Provide the [x, y] coordinate of the cell's center where the given text is located.  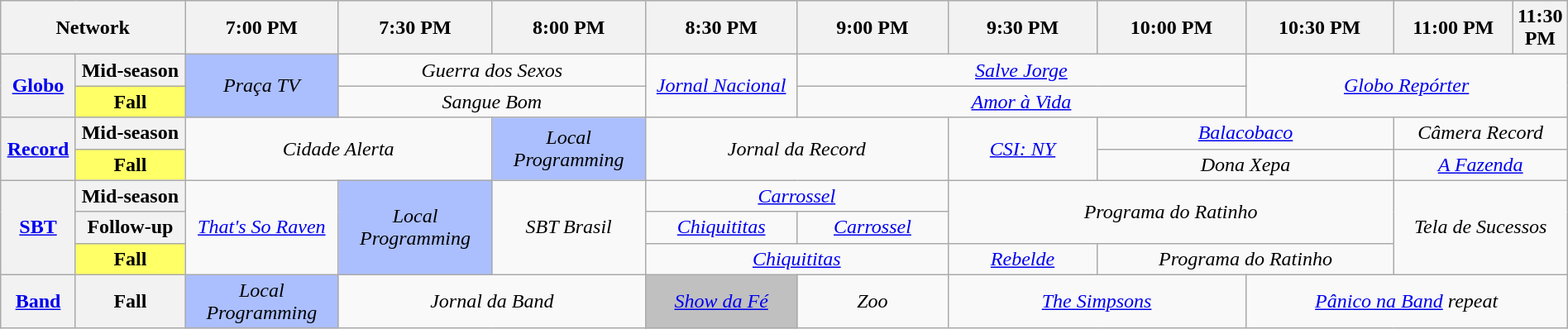
Balacobaco [1245, 133]
Globo Repórter [1406, 86]
Dona Xepa [1245, 164]
Globo [38, 86]
A Fazenda [1480, 164]
Câmera Record [1480, 133]
8:30 PM [721, 28]
11:00 PM [1453, 28]
Band [38, 301]
CSI: NY [1022, 149]
9:00 PM [872, 28]
Praça TV [262, 86]
Show da Fé [721, 301]
Tela de Sucessos [1480, 227]
11:30 PM [1540, 28]
Sangue Bom [491, 102]
Follow-up [130, 227]
Record [38, 149]
SBT Brasil [569, 227]
9:30 PM [1022, 28]
Rebelde [1022, 259]
10:30 PM [1320, 28]
Jornal da Band [491, 301]
Guerra dos Sexos [491, 70]
Jornal da Record [796, 149]
That's So Raven [262, 227]
Cidade Alerta [339, 149]
Amor à Vida [1021, 102]
SBT [38, 227]
The Simpsons [1097, 301]
7:00 PM [262, 28]
Salve Jorge [1021, 70]
7:30 PM [415, 28]
Jornal Nacional [721, 86]
8:00 PM [569, 28]
Network [93, 28]
Pânico na Band repeat [1406, 301]
Zoo [872, 301]
10:00 PM [1171, 28]
